Pinpoint the cell where the given text exists, returning its (X, Y) midpoint coordinate. 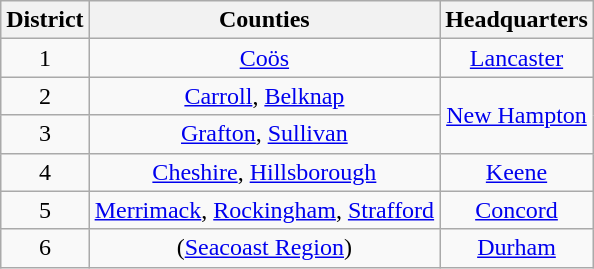
5 (45, 210)
Headquarters (517, 20)
Merrimack, Rockingham, Strafford (264, 210)
Durham (517, 248)
1 (45, 58)
Grafton, Sullivan (264, 134)
3 (45, 134)
Counties (264, 20)
Coös (264, 58)
Carroll, Belknap (264, 96)
2 (45, 96)
District (45, 20)
Keene (517, 172)
New Hampton (517, 115)
Lancaster (517, 58)
Concord (517, 210)
6 (45, 248)
(Seacoast Region) (264, 248)
4 (45, 172)
Cheshire, Hillsborough (264, 172)
